Return [X, Y] of the center of cell containing provided text 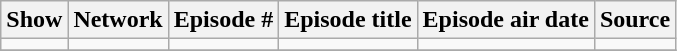
Episode air date [506, 20]
Episode title [348, 20]
Source [634, 20]
Show [34, 20]
Network [118, 20]
Episode # [223, 20]
